Return [x, y] of the center of cell containing provided text 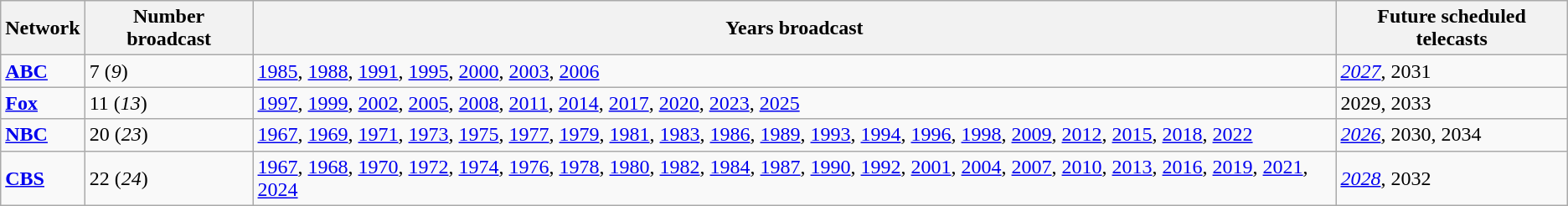
1997, 1999, 2002, 2005, 2008, 2011, 2014, 2017, 2020, 2023, 2025 [794, 103]
2026, 2030, 2034 [1452, 135]
20 (23) [169, 135]
22 (24) [169, 178]
Number broadcast [169, 28]
1967, 1968, 1970, 1972, 1974, 1976, 1978, 1980, 1982, 1984, 1987, 1990, 1992, 2001, 2004, 2007, 2010, 2013, 2016, 2019, 2021, 2024 [794, 178]
NBC [43, 135]
Fox [43, 103]
7 (9) [169, 71]
Future scheduled telecasts [1452, 28]
2027, 2031 [1452, 71]
11 (13) [169, 103]
ABC [43, 71]
1985, 1988, 1991, 1995, 2000, 2003, 2006 [794, 71]
1967, 1969, 1971, 1973, 1975, 1977, 1979, 1981, 1983, 1986, 1989, 1993, 1994, 1996, 1998, 2009, 2012, 2015, 2018, 2022 [794, 135]
2029, 2033 [1452, 103]
Network [43, 28]
CBS [43, 178]
Years broadcast [794, 28]
2028, 2032 [1452, 178]
